Detect which cell encompasses the target text, then output its (X, Y) center coordinate. 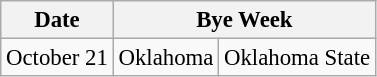
Oklahoma State (298, 58)
October 21 (57, 58)
Oklahoma (166, 58)
Bye Week (244, 20)
Date (57, 20)
